Provide the (X, Y) coordinate of the cell's center where the given text is located.  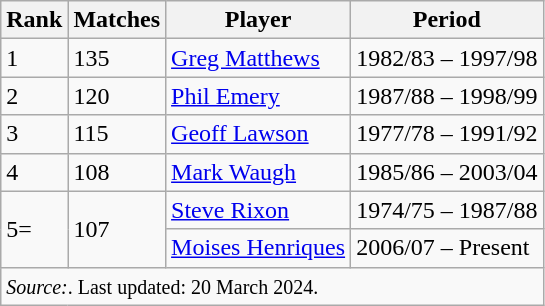
Source:. Last updated: 20 March 2024. (272, 286)
2006/07 – Present (447, 248)
Matches (117, 20)
107 (117, 229)
5= (34, 229)
1982/83 – 1997/98 (447, 58)
1985/86 – 2003/04 (447, 172)
Period (447, 20)
120 (117, 96)
1 (34, 58)
2 (34, 96)
Steve Rixon (258, 210)
1987/88 – 1998/99 (447, 96)
135 (117, 58)
1974/75 – 1987/88 (447, 210)
115 (117, 134)
4 (34, 172)
Mark Waugh (258, 172)
3 (34, 134)
1977/78 – 1991/92 (447, 134)
108 (117, 172)
Geoff Lawson (258, 134)
Moises Henriques (258, 248)
Greg Matthews (258, 58)
Player (258, 20)
Rank (34, 20)
Phil Emery (258, 96)
